Output the [X, Y] coordinate of the center of the cell containing the given text.  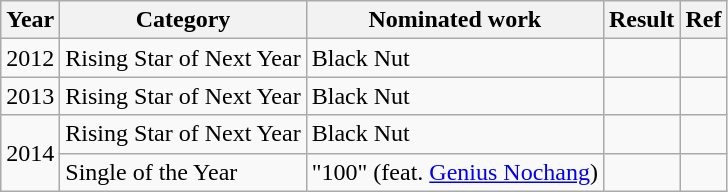
Ref [704, 20]
2012 [30, 58]
Nominated work [454, 20]
Category [183, 20]
Year [30, 20]
Single of the Year [183, 172]
2014 [30, 153]
Result [641, 20]
"100" (feat. Genius Nochang) [454, 172]
2013 [30, 96]
